Provide the (X, Y) coordinate of the cell's center where the given text is located.  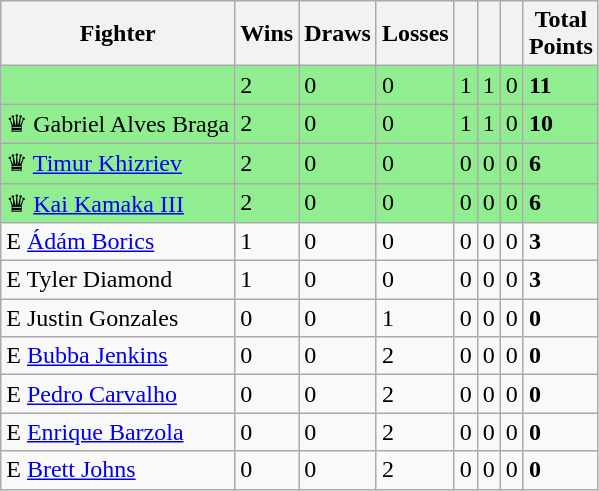
♛ Gabriel Alves Braga (118, 124)
E Bubba Jenkins (118, 356)
E Justin Gonzales (118, 318)
E Enrique Barzola (118, 432)
Draws (338, 34)
♛ Timur Khizriev (118, 163)
Wins (267, 34)
♛ Kai Kamaka III (118, 203)
E Ádám Borics (118, 242)
E Pedro Carvalho (118, 394)
E Tyler Diamond (118, 280)
Total Points (560, 34)
E Brett Johns (118, 470)
11 (560, 85)
Losses (415, 34)
Fighter (118, 34)
10 (560, 124)
